Determine the [x, y] coordinate at the center of the cell enclosing the given text.  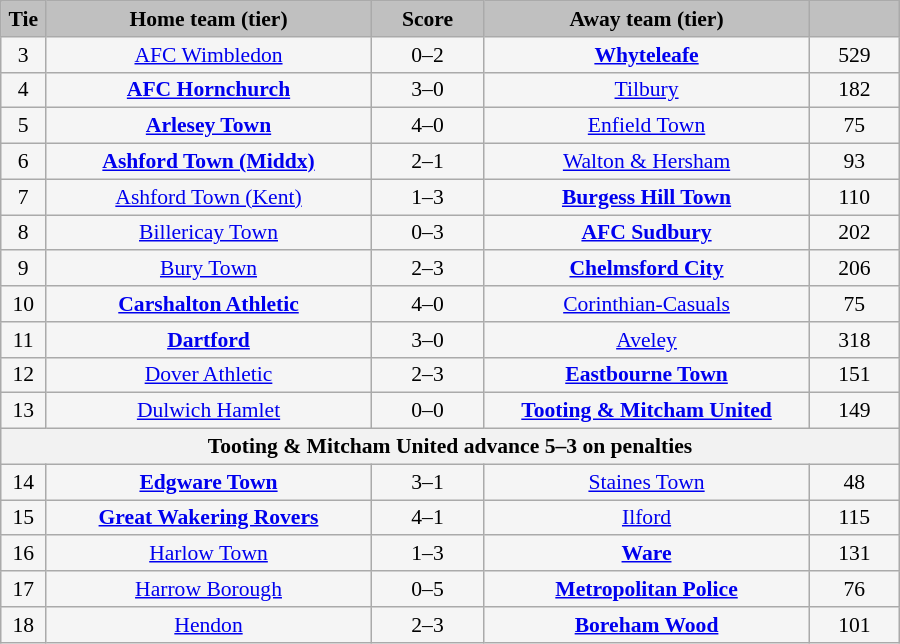
14 [24, 482]
Dulwich Hamlet [209, 411]
Carshalton Athletic [209, 304]
93 [854, 162]
6 [24, 162]
0–5 [427, 589]
9 [24, 269]
13 [24, 411]
Metropolitan Police [647, 589]
48 [854, 482]
Harrow Borough [209, 589]
Boreham Wood [647, 625]
10 [24, 304]
Harlow Town [209, 554]
101 [854, 625]
Tie [24, 19]
Ashford Town (Kent) [209, 197]
151 [854, 375]
529 [854, 55]
0–3 [427, 233]
Score [427, 19]
15 [24, 518]
Corinthian-Casuals [647, 304]
Hendon [209, 625]
11 [24, 340]
Chelmsford City [647, 269]
Aveley [647, 340]
17 [24, 589]
12 [24, 375]
Ashford Town (Middx) [209, 162]
110 [854, 197]
8 [24, 233]
Whyteleafe [647, 55]
3–1 [427, 482]
16 [24, 554]
182 [854, 90]
131 [854, 554]
0–2 [427, 55]
Burgess Hill Town [647, 197]
Away team (tier) [647, 19]
18 [24, 625]
2–1 [427, 162]
Billericay Town [209, 233]
Edgware Town [209, 482]
Eastbourne Town [647, 375]
Ware [647, 554]
Enfield Town [647, 126]
7 [24, 197]
Great Wakering Rovers [209, 518]
149 [854, 411]
3 [24, 55]
AFC Wimbledon [209, 55]
Dartford [209, 340]
5 [24, 126]
0–0 [427, 411]
4 [24, 90]
4–1 [427, 518]
76 [854, 589]
Dover Athletic [209, 375]
Staines Town [647, 482]
206 [854, 269]
Home team (tier) [209, 19]
202 [854, 233]
Tilbury [647, 90]
Ilford [647, 518]
AFC Hornchurch [209, 90]
115 [854, 518]
Arlesey Town [209, 126]
Tooting & Mitcham United advance 5–3 on penalties [450, 447]
318 [854, 340]
Bury Town [209, 269]
AFC Sudbury [647, 233]
Walton & Hersham [647, 162]
Tooting & Mitcham United [647, 411]
